Determine the (X, Y) coordinate at the center of the cell enclosing the given text.  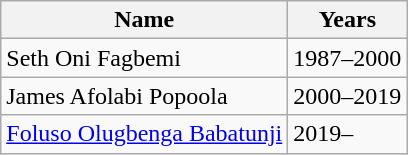
Foluso Olugbenga Babatunji (144, 134)
Seth Oni Fagbemi (144, 58)
2019– (348, 134)
Name (144, 20)
James Afolabi Popoola (144, 96)
Years (348, 20)
2000–2019 (348, 96)
1987–2000 (348, 58)
